Determine the [x, y] coordinate at the center of the cell enclosing the given text.  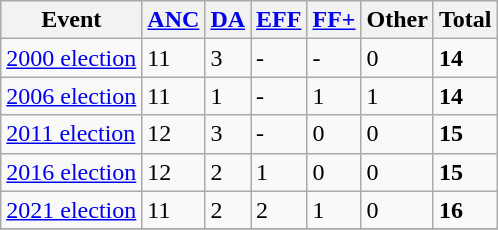
Other [397, 20]
ANC [174, 20]
2006 election [72, 96]
16 [465, 210]
Event [72, 20]
FF+ [334, 20]
2016 election [72, 172]
2011 election [72, 134]
2021 election [72, 210]
Total [465, 20]
DA [228, 20]
2000 election [72, 58]
EFF [279, 20]
